For the text-containing cell, return its midpoint in [X, Y] coordinate format. 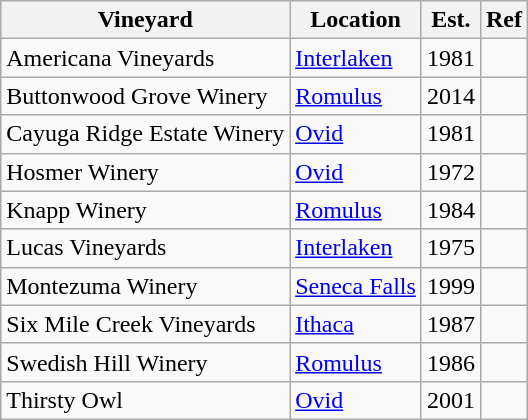
Ref [504, 20]
Montezuma Winery [146, 286]
1984 [450, 210]
Seneca Falls [356, 286]
Location [356, 20]
1999 [450, 286]
Vineyard [146, 20]
1975 [450, 248]
Six Mile Creek Vineyards [146, 324]
Knapp Winery [146, 210]
Ithaca [356, 324]
2001 [450, 400]
Lucas Vineyards [146, 248]
2014 [450, 96]
1986 [450, 362]
Buttonwood Grove Winery [146, 96]
Swedish Hill Winery [146, 362]
Thirsty Owl [146, 400]
Hosmer Winery [146, 172]
Est. [450, 20]
Cayuga Ridge Estate Winery [146, 134]
1987 [450, 324]
1972 [450, 172]
Americana Vineyards [146, 58]
